Provide the (X, Y) coordinate of the cell's center where the given text is located.  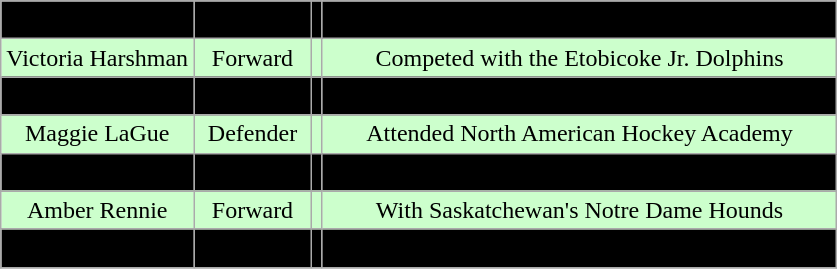
Blueliner for the Whitby Jr. Wolves (579, 20)
Kirsten Welsh (98, 20)
Caitlyn Sadowsky (98, 172)
Victoria Harshman (98, 58)
Amber Rennie (98, 210)
Maggie LaGue (98, 134)
Niagara Falls native played for Stoney Creek Sabres (579, 96)
With Saskatchewan's Notre Dame Hounds (579, 210)
Sarah Quaranta (98, 96)
Attended Choate-Rosemary Hall (579, 248)
Lauren Bailey (98, 248)
Competed with the Etobicoke Jr. Dolphins (579, 58)
Attended North American Hockey Academy (579, 134)
Skated for the Mississauga Jr. Chiefs (579, 172)
Goaltender (253, 248)
